Locate the cell with the specified text and output its (x, y) center coordinate. 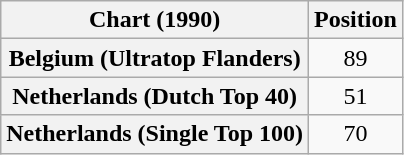
Netherlands (Single Top 100) (155, 134)
Belgium (Ultratop Flanders) (155, 58)
Position (356, 20)
Chart (1990) (155, 20)
51 (356, 96)
Netherlands (Dutch Top 40) (155, 96)
89 (356, 58)
70 (356, 134)
